Locate the cell with the specified text and output its [X, Y] center coordinate. 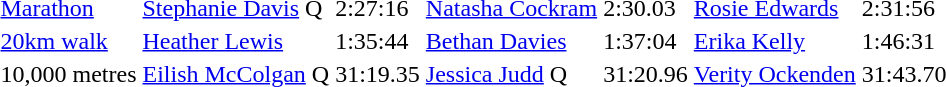
1:35:44 [378, 41]
1:37:04 [646, 41]
Heather Lewis [236, 41]
Bethan Davies [511, 41]
Erika Kelly [774, 41]
